Pinpoint the cell where the given text exists, returning its (x, y) midpoint coordinate. 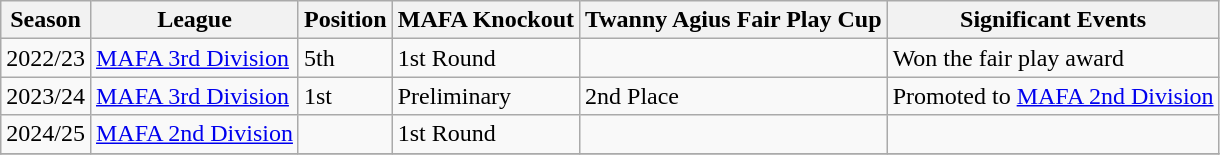
Significant Events (1053, 20)
Promoted to MAFA 2nd Division (1053, 96)
League (194, 20)
2022/23 (46, 58)
5th (345, 58)
Preliminary (486, 96)
Position (345, 20)
Season (46, 20)
MAFA Knockout (486, 20)
2023/24 (46, 96)
1st (345, 96)
Won the fair play award (1053, 58)
2nd Place (734, 96)
MAFA 2nd Division (194, 134)
Twanny Agius Fair Play Cup (734, 20)
2024/25 (46, 134)
